Extract the (x, y) coordinate from the center of the cell holding the provided text.  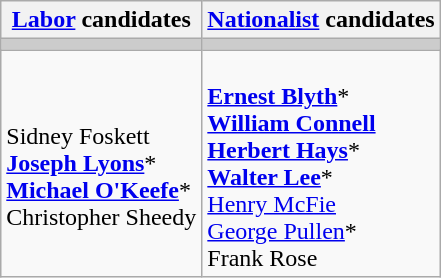
Sidney Foskett Joseph Lyons* Michael O'Keefe* Christopher Sheedy (102, 164)
Ernest Blyth* William Connell Herbert Hays* Walter Lee* Henry McFie George Pullen* Frank Rose (321, 164)
Labor candidates (102, 20)
Nationalist candidates (321, 20)
